Capture the cell that displays the provided text and extract its [X, Y] central coordinate. 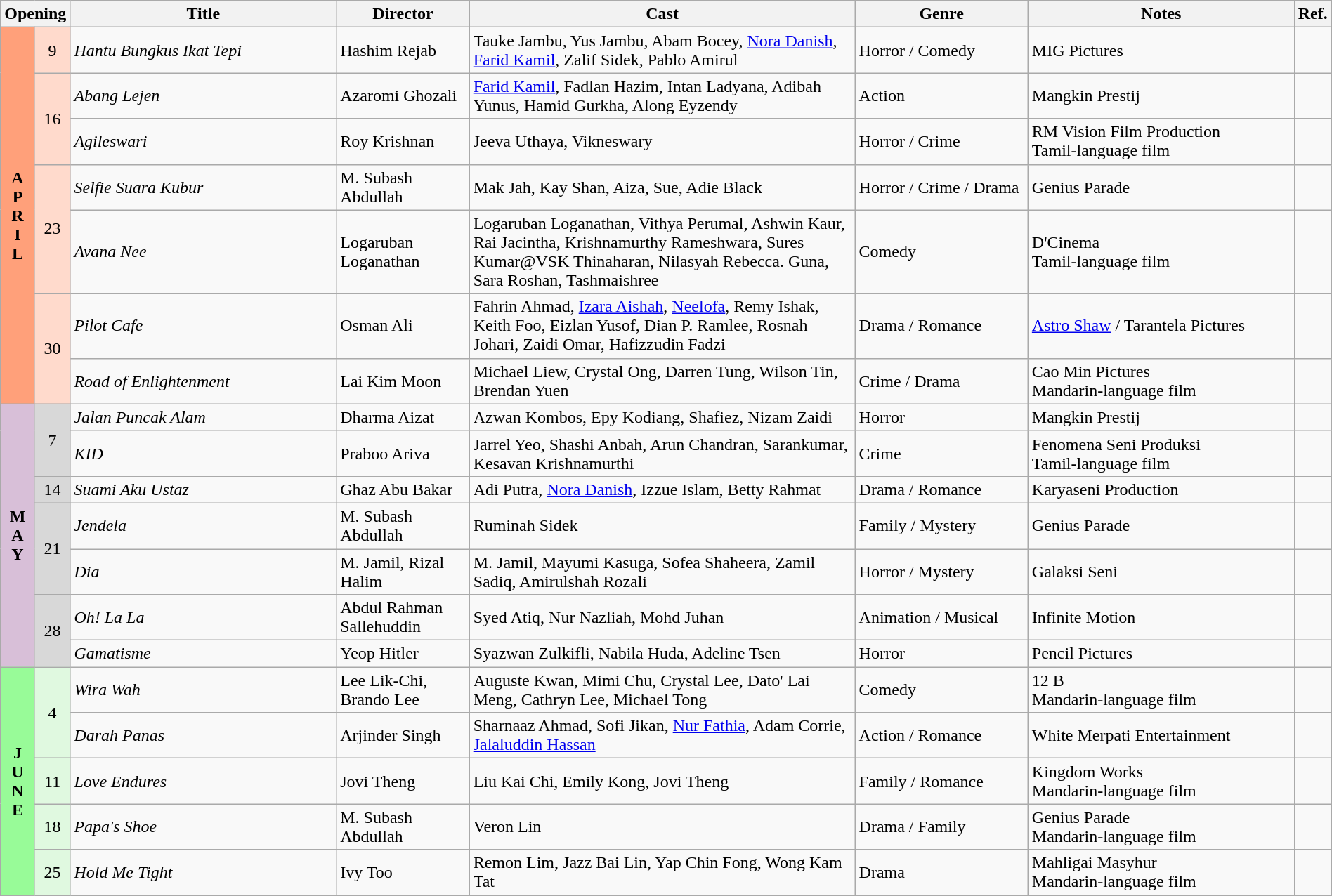
Syazwan Zulkifli, Nabila Huda, Adeline Tsen [662, 654]
Ghaz Abu Bakar [403, 489]
Horror / Mystery [941, 572]
Darah Panas [204, 736]
Adi Putra, Nora Danish, Izzue Islam, Betty Rahmat [662, 489]
Genre [941, 14]
Karyaseni Production [1161, 489]
Family / Mystery [941, 525]
Michael Liew, Crystal Ong, Darren Tung, Wilson Tin, Brendan Yuen [662, 381]
21 [52, 548]
JUNE [18, 781]
Abang Lejen [204, 95]
Agileswari [204, 142]
Genius ParadeMandarin-language film [1161, 827]
MAY [18, 535]
7 [52, 440]
Yeop Hitler [403, 654]
Abdul Rahman Sallehuddin [403, 618]
23 [52, 229]
Ruminah Sidek [662, 525]
18 [52, 827]
25 [52, 872]
Mak Jah, Kay Shan, Aiza, Sue, Adie Black [662, 187]
Logaruban Loganathan [403, 251]
Praboo Ariva [403, 454]
Action / Romance [941, 736]
APRIL [18, 216]
Drama [941, 872]
12 BMandarin-language film [1161, 690]
Syed Atiq, Nur Nazliah, Mohd Juhan [662, 618]
Fahrin Ahmad, Izara Aishah, Neelofa, Remy Ishak, Keith Foo, Eizlan Yusof, Dian P. Ramlee, Rosnah Johari, Zaidi Omar, Hafizzudin Fadzi [662, 326]
Crime [941, 454]
Cast [662, 14]
White Merpati Entertainment [1161, 736]
Horror / Crime / Drama [941, 187]
9 [52, 51]
Jarrel Yeo, Shashi Anbah, Arun Chandran, Sarankumar, Kesavan Krishnamurthi [662, 454]
16 [52, 119]
Wira Wah [204, 690]
30 [52, 348]
Cao Min PicturesMandarin-language film [1161, 381]
Arjinder Singh [403, 736]
Mahligai MasyhurMandarin-language film [1161, 872]
Avana Nee [204, 251]
Astro Shaw / Tarantela Pictures [1161, 326]
Animation / Musical [941, 618]
Suami Aku Ustaz [204, 489]
Osman Ali [403, 326]
28 [52, 631]
Jeeva Uthaya, Vikneswary [662, 142]
Director [403, 14]
M. Jamil, Mayumi Kasuga, Sofea Shaheera, Zamil Sadiq, Amirulshah Rozali [662, 572]
MIG Pictures [1161, 51]
Family / Romance [941, 781]
Azaromi Ghozali [403, 95]
Lai Kim Moon [403, 381]
D'CinemaTamil-language film [1161, 251]
Veron Lin [662, 827]
Jalan Puncak Alam [204, 417]
Remon Lim, Jazz Bai Lin, Yap Chin Fong, Wong Kam Tat [662, 872]
Horror / Crime [941, 142]
Oh! La La [204, 618]
Selfie Suara Kubur [204, 187]
KID [204, 454]
Ivy Too [403, 872]
Hashim Rejab [403, 51]
Pilot Cafe [204, 326]
Sharnaaz Ahmad, Sofi Jikan, Nur Fathia, Adam Corrie, Jalaluddin Hassan [662, 736]
Crime / Drama [941, 381]
Jovi Theng [403, 781]
11 [52, 781]
Pencil Pictures [1161, 654]
Azwan Kombos, Epy Kodiang, Shafiez, Nizam Zaidi [662, 417]
Farid Kamil, Fadlan Hazim, Intan Ladyana, Adibah Yunus, Hamid Gurkha, Along Eyzendy [662, 95]
14 [52, 489]
Dia [204, 572]
Jendela [204, 525]
Action [941, 95]
Ref. [1312, 14]
Hold Me Tight [204, 872]
Infinite Motion [1161, 618]
Galaksi Seni [1161, 572]
RM Vision Film ProductionTamil-language film [1161, 142]
Horror / Comedy [941, 51]
Road of Enlightenment [204, 381]
4 [52, 713]
Liu Kai Chi, Emily Kong, Jovi Theng [662, 781]
Fenomena Seni ProduksiTamil-language film [1161, 454]
M. Jamil, Rizal Halim [403, 572]
Auguste Kwan, Mimi Chu, Crystal Lee, Dato' Lai Meng, Cathryn Lee, Michael Tong [662, 690]
Roy Krishnan [403, 142]
Gamatisme [204, 654]
Kingdom WorksMandarin-language film [1161, 781]
Dharma Aizat [403, 417]
Tauke Jambu, Yus Jambu, Abam Bocey, Nora Danish, Farid Kamil, Zalif Sidek, Pablo Amirul [662, 51]
Notes [1161, 14]
Opening [35, 14]
Love Endures [204, 781]
Lee Lik-Chi, Brando Lee [403, 690]
Drama / Family [941, 827]
Title [204, 14]
Papa's Shoe [204, 827]
Hantu Bungkus Ikat Tepi [204, 51]
